Pinpoint the cell where the given text exists, returning its (x, y) midpoint coordinate. 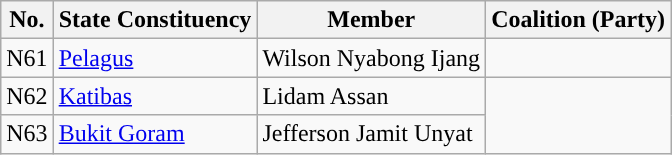
N61 (27, 58)
N63 (27, 134)
Pelagus (155, 58)
Katibas (155, 96)
Lidam Assan (372, 96)
Bukit Goram (155, 134)
Coalition (Party) (578, 20)
N62 (27, 96)
No. (27, 20)
Jefferson Jamit Unyat (372, 134)
Member (372, 20)
Wilson Nyabong Ijang (372, 58)
State Constituency (155, 20)
